Output the [x, y] coordinate of the center of the cell containing the given text.  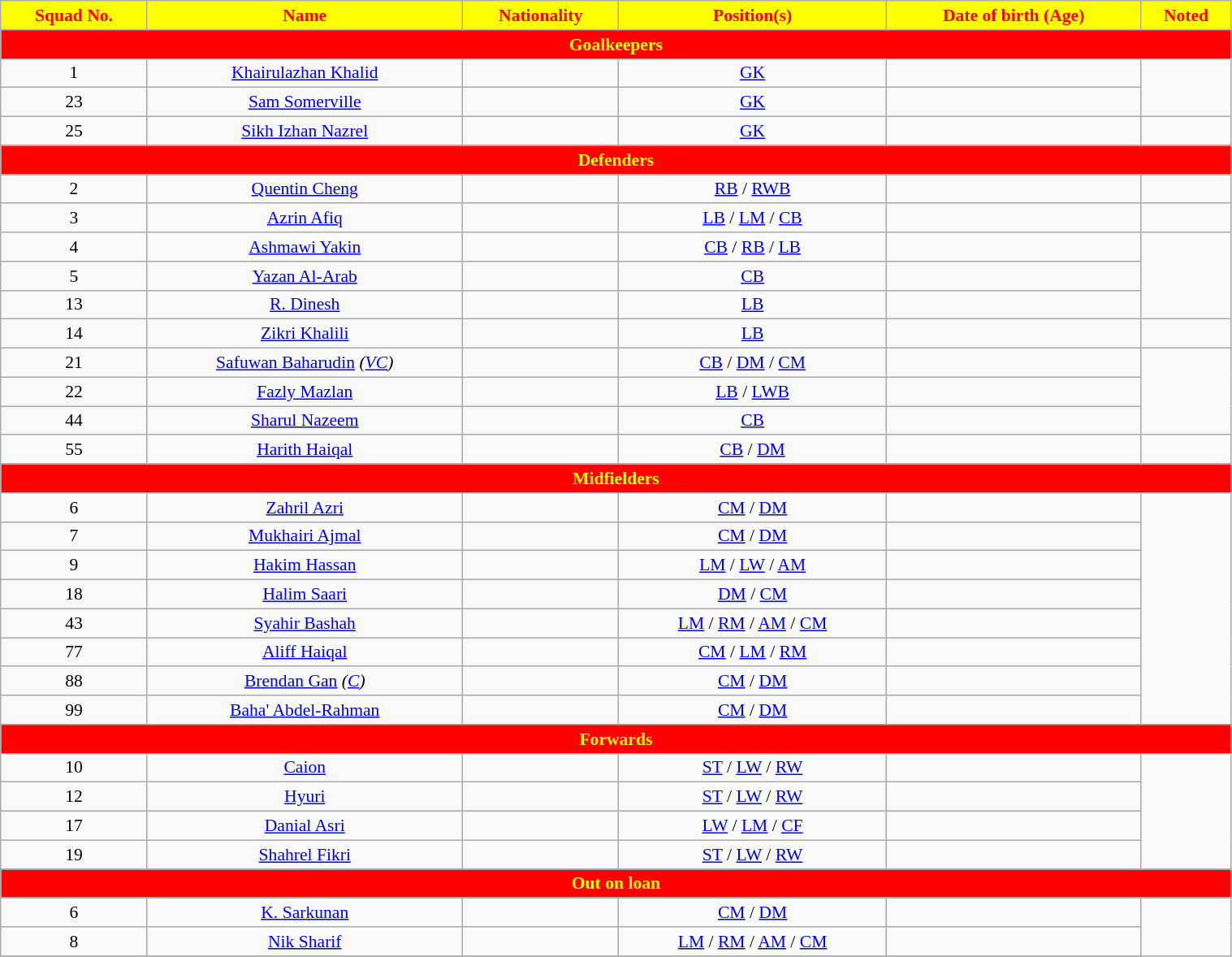
Hakim Hassan [305, 565]
Squad No. [74, 15]
55 [74, 450]
9 [74, 565]
23 [74, 102]
Out on loan [616, 884]
Hyuri [305, 797]
Sikh Izhan Nazrel [305, 132]
77 [74, 652]
Danial Asri [305, 826]
Khairulazhan Khalid [305, 73]
Date of birth (Age) [1014, 15]
Azrin Afiq [305, 219]
17 [74, 826]
Nationality [541, 15]
Zikri Khalili [305, 334]
LW / LM / CF [752, 826]
Caion [305, 768]
Brendan Gan (C) [305, 682]
RB / RWB [752, 189]
Noted [1186, 15]
1 [74, 73]
10 [74, 768]
3 [74, 219]
4 [74, 247]
99 [74, 710]
5 [74, 276]
Aliff Haiqal [305, 652]
LM / LW / AM [752, 565]
Sam Somerville [305, 102]
13 [74, 305]
Goalkeepers [616, 45]
LB / LM / CB [752, 219]
Ashmawi Yakin [305, 247]
21 [74, 363]
Nik Sharif [305, 942]
Fazly Mazlan [305, 392]
Sharul Nazeem [305, 421]
Safuwan Baharudin (VC) [305, 363]
Position(s) [752, 15]
25 [74, 132]
2 [74, 189]
Mukhairi Ajmal [305, 536]
CB / RB / LB [752, 247]
Forwards [616, 739]
18 [74, 595]
DM / CM [752, 595]
Defenders [616, 160]
44 [74, 421]
Halim Saari [305, 595]
K. Sarkunan [305, 913]
Syahir Bashah [305, 623]
22 [74, 392]
8 [74, 942]
7 [74, 536]
12 [74, 797]
CB / DM [752, 450]
CM / LM / RM [752, 652]
Zahril Azri [305, 508]
19 [74, 855]
CB / DM / CM [752, 363]
Name [305, 15]
Shahrel Fikri [305, 855]
Yazan Al-Arab [305, 276]
R. Dinesh [305, 305]
14 [74, 334]
Harith Haiqal [305, 450]
43 [74, 623]
Quentin Cheng [305, 189]
Baha' Abdel-Rahman [305, 710]
88 [74, 682]
LB / LWB [752, 392]
Midfielders [616, 478]
